Output the (x, y) coordinate of the center of the cell containing the given text.  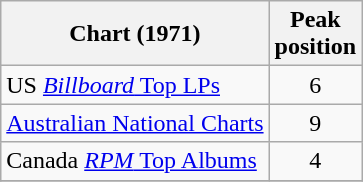
Chart (1971) (135, 34)
4 (315, 161)
9 (315, 123)
US Billboard Top LPs (135, 85)
Australian National Charts (135, 123)
Peakposition (315, 34)
6 (315, 85)
Canada RPM Top Albums (135, 161)
